Pinpoint the cell where the given text exists, returning its [x, y] midpoint coordinate. 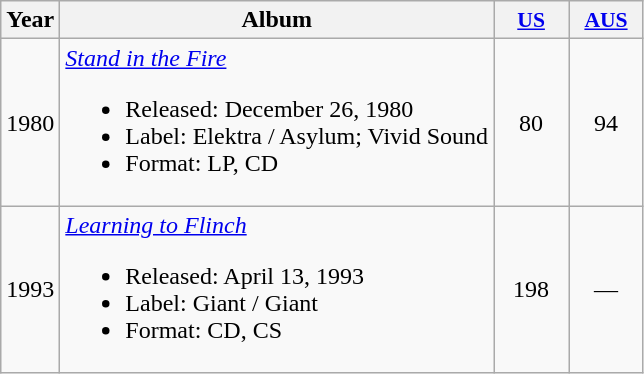
AUS [606, 20]
Year [30, 20]
Album [277, 20]
198 [532, 290]
US [532, 20]
— [606, 290]
94 [606, 122]
Learning to FlinchReleased: April 13, 1993Label: Giant / GiantFormat: CD, CS [277, 290]
1993 [30, 290]
80 [532, 122]
Stand in the FireReleased: December 26, 1980Label: Elektra / Asylum; Vivid SoundFormat: LP, CD [277, 122]
1980 [30, 122]
